Capture the cell that displays the provided text and extract its (x, y) central coordinate. 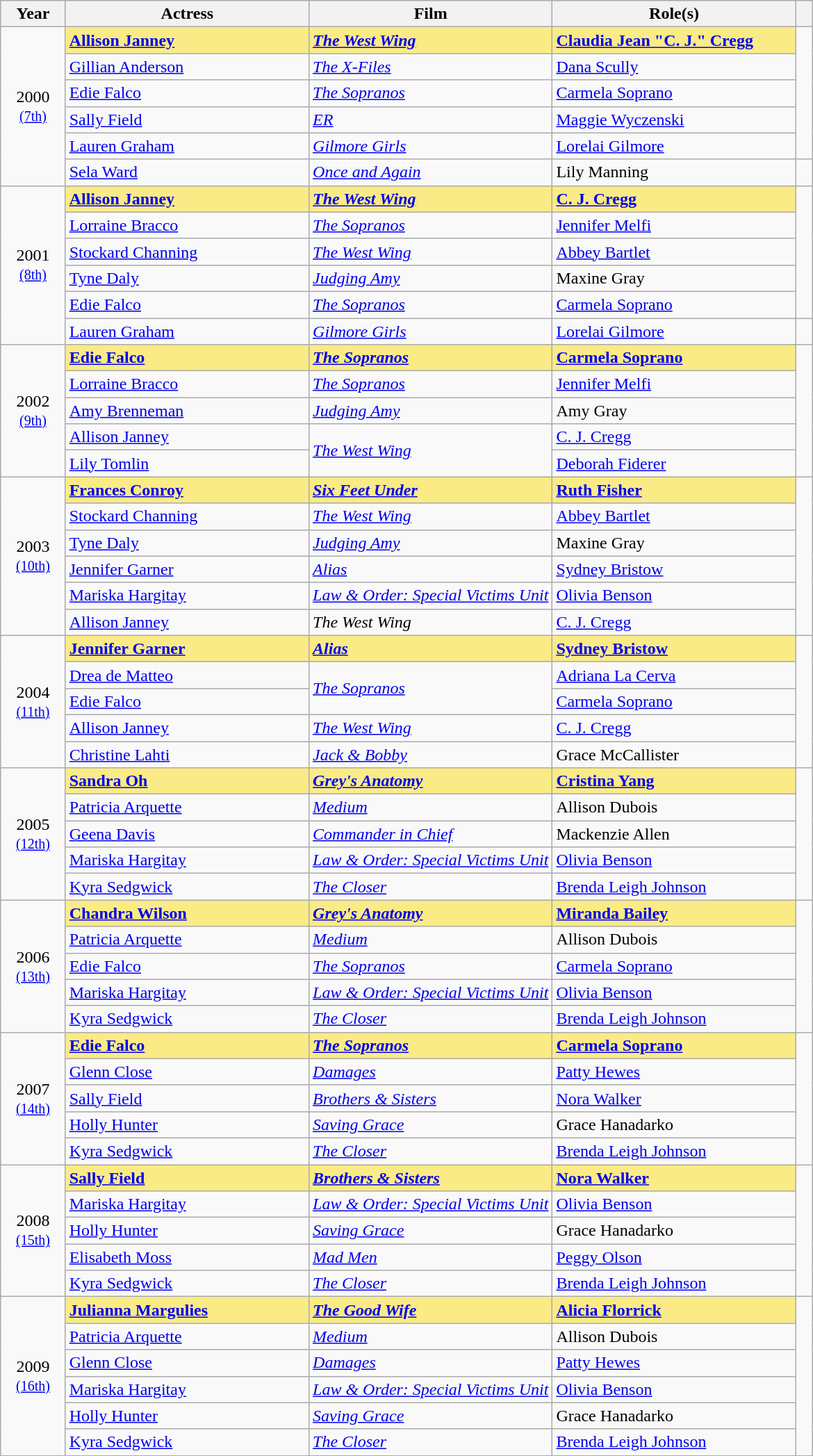
Maggie Wyczenski (674, 120)
Cristina Yang (674, 781)
Elisabeth Moss (187, 1257)
The X-Files (431, 67)
Peggy Olson (674, 1257)
Year (33, 14)
Gillian Anderson (187, 67)
Role(s) (674, 14)
Lily Tomlin (187, 464)
2004(11th) (33, 701)
Alicia Florrick (674, 1310)
Film (431, 14)
Sela Ward (187, 172)
2006(13th) (33, 966)
Amy Gray (674, 411)
Chandra Wilson (187, 913)
2007(14th) (33, 1098)
2008(15th) (33, 1231)
Dana Scully (674, 67)
Frances Conroy (187, 490)
Actress (187, 14)
Drea de Matteo (187, 675)
Julianna Margulies (187, 1310)
2002(9th) (33, 411)
Commander in Chief (431, 834)
The Good Wife (431, 1310)
Miranda Bailey (674, 913)
Six Feet Under (431, 490)
Geena Davis (187, 834)
2001(8th) (33, 265)
Sandra Oh (187, 781)
2003(10th) (33, 556)
Adriana La Cerva (674, 675)
2000(7th) (33, 106)
Christine Lahti (187, 754)
Once and Again (431, 172)
Mackenzie Allen (674, 834)
Deborah Fiderer (674, 464)
Lily Manning (674, 172)
Ruth Fisher (674, 490)
2005(12th) (33, 834)
Amy Brenneman (187, 411)
2009(16th) (33, 1376)
ER (431, 120)
Jack & Bobby (431, 754)
Grace McCallister (674, 754)
Claudia Jean "C. J." Cregg (674, 40)
Mad Men (431, 1257)
